Identify which cell holds the provided text, then report its (x, y) central coordinate. 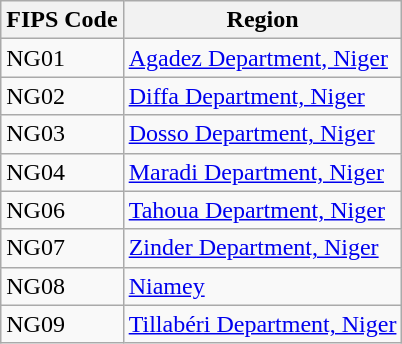
Dosso Department, Niger (262, 134)
NG09 (62, 324)
Zinder Department, Niger (262, 248)
NG08 (62, 286)
FIPS Code (62, 20)
NG01 (62, 58)
NG07 (62, 248)
NG03 (62, 134)
NG06 (62, 210)
NG02 (62, 96)
Tillabéri Department, Niger (262, 324)
Diffa Department, Niger (262, 96)
Maradi Department, Niger (262, 172)
Agadez Department, Niger (262, 58)
Tahoua Department, Niger (262, 210)
Region (262, 20)
Niamey (262, 286)
NG04 (62, 172)
